Pinpoint the cell where the given text exists, returning its (X, Y) midpoint coordinate. 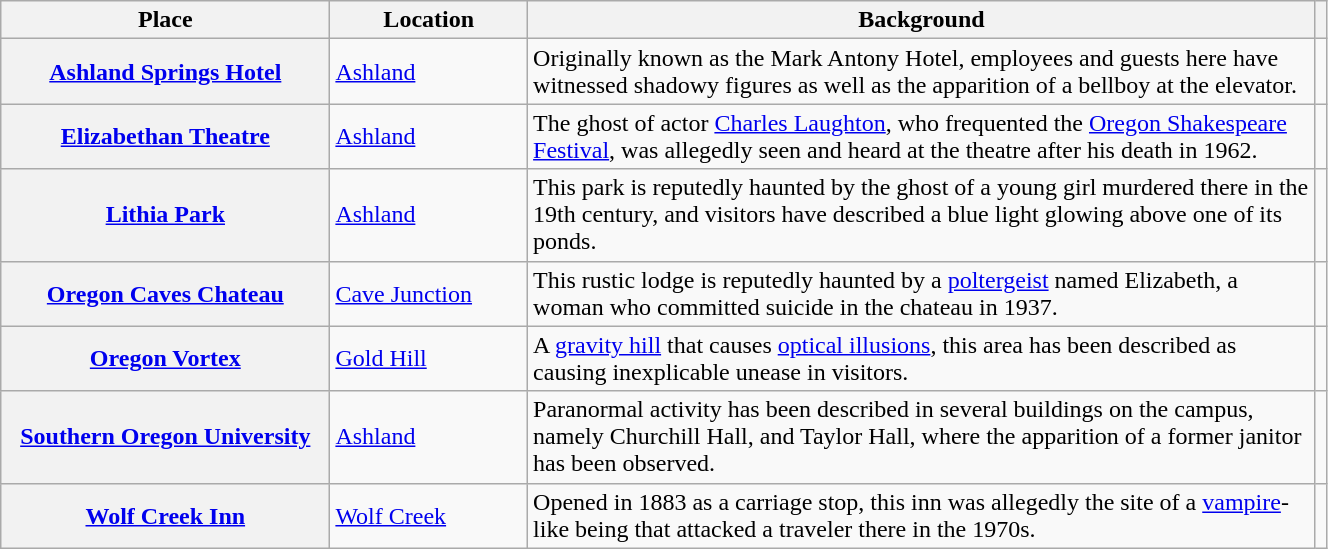
Lithia Park (166, 215)
Cave Junction (429, 294)
Place (166, 20)
Wolf Creek (429, 516)
Oregon Vortex (166, 358)
Gold Hill (429, 358)
Background (922, 20)
Wolf Creek Inn (166, 516)
Oregon Caves Chateau (166, 294)
A gravity hill that causes optical illusions, this area has been described as causing inexplicable unease in visitors. (922, 358)
Southern Oregon University (166, 437)
Elizabethan Theatre (166, 136)
Opened in 1883 as a carriage stop, this inn was allegedly the site of a vampire-like being that attacked a traveler there in the 1970s. (922, 516)
Location (429, 20)
This rustic lodge is reputedly haunted by a poltergeist named Elizabeth, a woman who committed suicide in the chateau in 1937. (922, 294)
Ashland Springs Hotel (166, 72)
